Capture the cell that displays the provided text and extract its (X, Y) central coordinate. 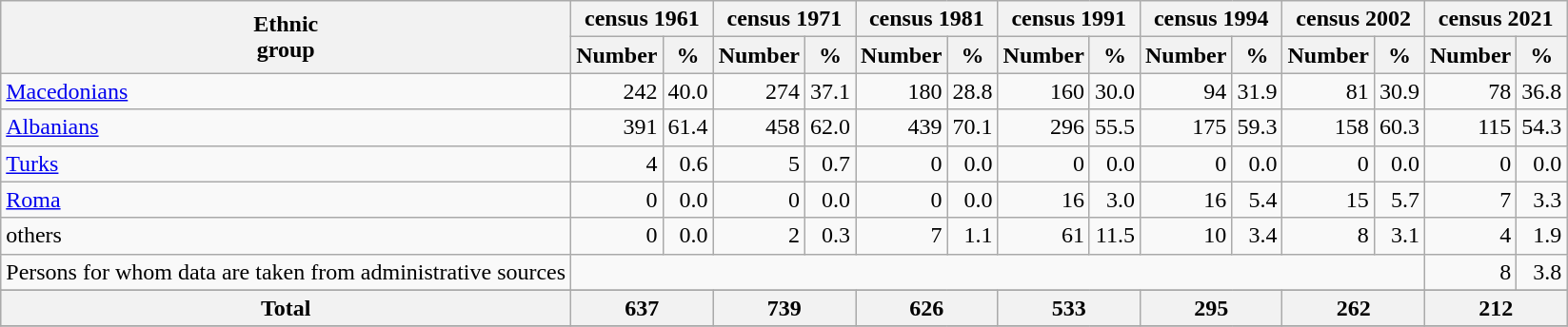
61.4 (687, 127)
3.1 (1399, 236)
533 (1068, 308)
37.1 (830, 91)
11.5 (1114, 236)
Albanians (286, 127)
70.1 (973, 127)
10 (1185, 236)
census 1994 (1211, 19)
2 (759, 236)
census 2002 (1354, 19)
160 (1043, 91)
739 (784, 308)
1.9 (1542, 236)
0.3 (830, 236)
3.4 (1257, 236)
28.8 (973, 91)
59.3 (1257, 127)
Persons for whom data are taken from administrative sources (286, 272)
others (286, 236)
30.0 (1114, 91)
54.3 (1542, 127)
274 (759, 91)
40.0 (687, 91)
15 (1328, 200)
36.8 (1542, 91)
Turks (286, 163)
55.5 (1114, 127)
94 (1185, 91)
31.9 (1257, 91)
Total (286, 308)
Ethnicgroup (286, 37)
census 1981 (927, 19)
180 (902, 91)
3.3 (1542, 200)
census 1961 (642, 19)
61 (1043, 236)
census 1991 (1068, 19)
30.9 (1399, 91)
637 (642, 308)
0.7 (830, 163)
242 (617, 91)
391 (617, 127)
262 (1354, 308)
5.7 (1399, 200)
458 (759, 127)
296 (1043, 127)
626 (927, 308)
5 (759, 163)
175 (1185, 127)
1.1 (973, 236)
295 (1211, 308)
Roma (286, 200)
0.6 (687, 163)
60.3 (1399, 127)
62.0 (830, 127)
439 (902, 127)
census 2021 (1495, 19)
212 (1495, 308)
158 (1328, 127)
115 (1470, 127)
5.4 (1257, 200)
78 (1470, 91)
3.0 (1114, 200)
3.8 (1542, 272)
81 (1328, 91)
Macedonians (286, 91)
census 1971 (784, 19)
